Extract the (X, Y) coordinate from the center of the cell holding the provided text.  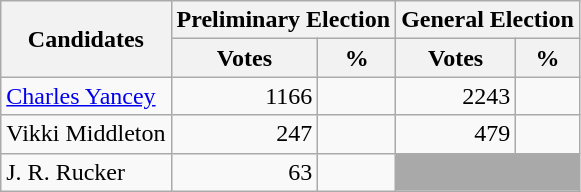
J. R. Rucker (86, 172)
Charles Yancey (86, 96)
1166 (244, 96)
Vikki Middleton (86, 134)
247 (244, 134)
2243 (456, 96)
Candidates (86, 39)
General Election (488, 20)
479 (456, 134)
63 (244, 172)
Preliminary Election (284, 20)
